From the cell containing the given text, extract its center point as (x, y) coordinate. 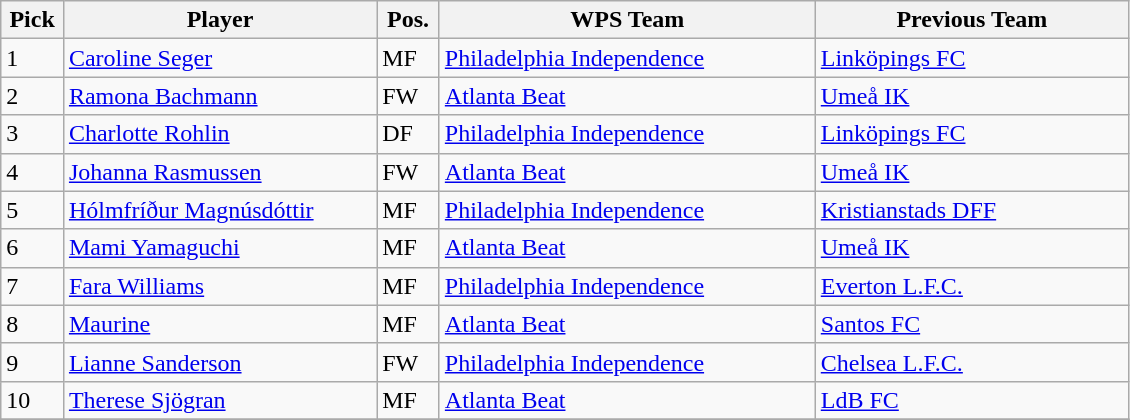
Mami Yamaguchi (220, 248)
Caroline Seger (220, 58)
5 (32, 210)
Fara Williams (220, 286)
LdB FC (972, 400)
Kristianstads DFF (972, 210)
Santos FC (972, 324)
Pos. (408, 20)
WPS Team (627, 20)
8 (32, 324)
Maurine (220, 324)
Player (220, 20)
Ramona Bachmann (220, 96)
7 (32, 286)
6 (32, 248)
Chelsea L.F.C. (972, 362)
Everton L.F.C. (972, 286)
1 (32, 58)
Hólmfríður Magnúsdóttir (220, 210)
3 (32, 134)
Lianne Sanderson (220, 362)
9 (32, 362)
DF (408, 134)
2 (32, 96)
Pick (32, 20)
Johanna Rasmussen (220, 172)
Previous Team (972, 20)
4 (32, 172)
10 (32, 400)
Charlotte Rohlin (220, 134)
Therese Sjögran (220, 400)
